Search for the cell housing the specified text and yield its (x, y) center coordinate. 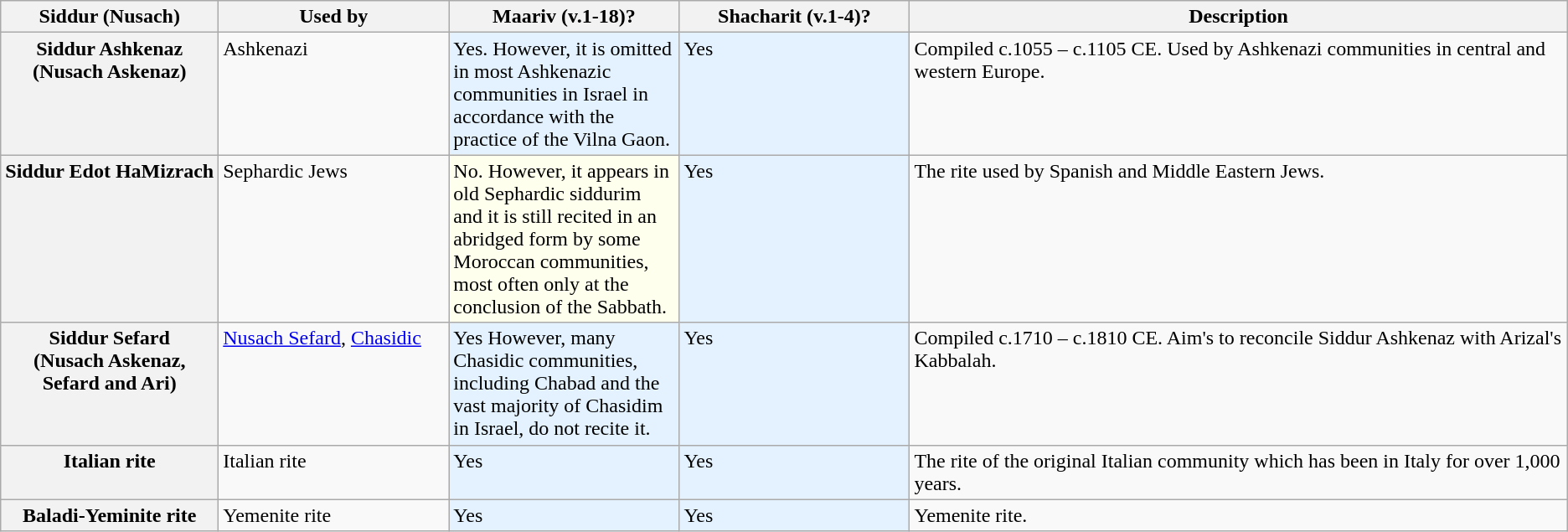
Baladi-Yeminite rite (110, 515)
Maariv (v.1-18)? (565, 17)
Yes. However, it is omitted in most Ashkenazic communities in Israel in accordance with the practice of the Vilna Gaon. (565, 94)
Nusach Sefard, Chasidic (333, 384)
Compiled c.1710 – c.1810 CE. Aim's to reconcile Siddur Ashkenaz with Arizal's Kabbalah. (1238, 384)
Siddur Sefard(Nusach Askenaz, Sefard and Ari) (110, 384)
Ashkenazi (333, 94)
Siddur Ashkenaz(Nusach Askenaz) (110, 94)
Yes However, many Chasidic communities, including Chabad and the vast majority of Chasidim in Israel, do not recite it. (565, 384)
Compiled c.1055 – c.1105 CE. Used by Ashkenazi communities in central and western Europe. (1238, 94)
Yemenite rite. (1238, 515)
Shacharit (v.1-4)? (794, 17)
Siddur (Nusach) (110, 17)
Sephardic Jews (333, 239)
Yemenite rite (333, 515)
Description (1238, 17)
The rite used by Spanish and Middle Eastern Jews. (1238, 239)
The rite of the original Italian community which has been in Italy for over 1,000 years. (1238, 473)
Siddur Edot HaMizrach (110, 239)
Used by (333, 17)
